Find where the given text appears and provide that cell's center as [x, y] coordinate. 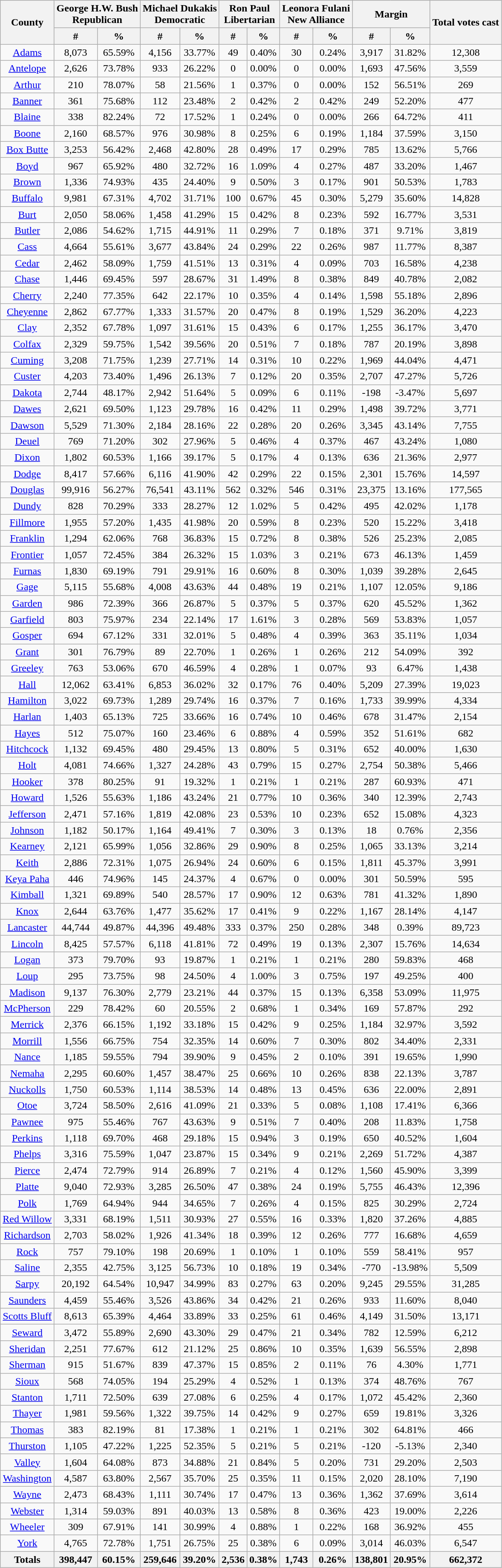
1,186 [160, 798]
138,801 [372, 1559]
1,065 [372, 846]
13.62% [410, 149]
26.89% [199, 1170]
1,711 [76, 1397]
56.73% [199, 1268]
82.24% [118, 117]
44,396 [160, 927]
-5.13% [410, 1446]
Knox [27, 911]
1,072 [372, 1397]
1,321 [76, 895]
65.99% [118, 846]
24.28% [199, 765]
40.03% [199, 1511]
72.45% [118, 555]
8,417 [76, 474]
Madison [27, 992]
Saline [27, 1268]
45.37% [410, 863]
69.19% [118, 571]
59.83% [410, 960]
44,744 [76, 927]
757 [76, 1251]
0.43% [263, 328]
526 [372, 539]
152 [372, 85]
Arthur [27, 85]
2,331 [466, 1041]
787 [372, 344]
28.57% [199, 895]
54.09% [410, 652]
1,743 [296, 1559]
957 [466, 1251]
Buffalo [27, 198]
35.70% [199, 1478]
177,565 [466, 490]
31.82% [410, 52]
6,853 [160, 684]
249 [372, 101]
1,759 [160, 263]
4,387 [466, 1154]
292 [466, 1009]
2,896 [466, 295]
29.45% [199, 749]
Red Willow [27, 1219]
731 [372, 1462]
Kearney [27, 846]
McPherson [27, 1009]
44.91% [199, 231]
23 [233, 814]
39.75% [199, 1413]
1,630 [466, 749]
5,766 [466, 149]
1,820 [372, 1219]
9,137 [76, 992]
2,329 [76, 344]
63.76% [118, 911]
8,613 [76, 1316]
45.90% [410, 1170]
73.40% [118, 376]
64.72% [410, 117]
901 [372, 182]
9,245 [372, 1284]
1,802 [76, 457]
Howard [27, 798]
168 [372, 1527]
4,885 [466, 1219]
23.48% [199, 101]
2,503 [466, 1462]
Kimball [27, 895]
49.87% [118, 927]
57.16% [118, 814]
1,097 [160, 328]
78.42% [118, 1009]
Jefferson [27, 814]
35.11% [410, 636]
27.39% [410, 684]
41.29% [199, 214]
1,108 [372, 1106]
12.39% [410, 798]
16.58% [410, 263]
36.02% [199, 684]
Holt [27, 765]
1,166 [160, 457]
694 [76, 636]
Totals [27, 1559]
30 [296, 52]
828 [76, 506]
57.57% [118, 943]
4,587 [76, 1478]
41.90% [199, 474]
3,819 [466, 231]
11.77% [410, 247]
26.50% [199, 1187]
16.77% [410, 214]
76.30% [118, 992]
66.75% [118, 1041]
Garfield [27, 619]
1,783 [466, 182]
Greeley [27, 668]
3,316 [76, 1154]
0.16% [332, 700]
1,327 [160, 765]
69.50% [118, 409]
1,192 [160, 1025]
986 [76, 603]
17.52% [199, 117]
3,898 [466, 344]
64.81% [410, 1430]
2,240 [76, 295]
1,598 [372, 295]
Keith [27, 863]
3,991 [466, 863]
803 [76, 619]
1,830 [76, 571]
47 [233, 1187]
49.41% [199, 830]
782 [372, 1333]
Johnson [27, 830]
Cedar [27, 263]
17.38% [199, 1430]
4,147 [466, 911]
4,081 [76, 765]
12.05% [410, 587]
30.98% [199, 133]
39.72% [410, 409]
1,047 [160, 1154]
26.94% [199, 863]
5,279 [372, 198]
1,498 [372, 409]
3,125 [160, 1268]
52.35% [199, 1446]
670 [160, 668]
849 [372, 279]
361 [76, 101]
7,190 [466, 1478]
Thurston [27, 1446]
69.73% [118, 700]
295 [76, 976]
2,020 [372, 1478]
0.63% [332, 895]
63.80% [118, 1478]
38.47% [199, 1073]
2,340 [466, 1446]
23.46% [199, 733]
2,626 [76, 69]
1,751 [160, 1543]
1,457 [160, 1073]
2,567 [160, 1478]
17.41% [410, 1106]
650 [372, 1138]
4,659 [466, 1235]
1,556 [76, 1041]
1,111 [160, 1494]
31.50% [410, 1316]
3,531 [466, 214]
Logan [27, 960]
4,203 [76, 376]
32.72% [199, 166]
595 [466, 879]
Wheeler [27, 1527]
41.34% [199, 1235]
4,765 [76, 1543]
0.94% [263, 1138]
74.93% [118, 182]
1,403 [76, 717]
32.01% [199, 636]
31.57% [199, 312]
73.78% [118, 69]
-198 [372, 393]
639 [160, 1397]
56.55% [410, 1349]
266 [372, 117]
13,171 [466, 1316]
22.17% [199, 295]
58.50% [118, 1106]
York [27, 1543]
72.50% [118, 1397]
569 [372, 619]
33.89% [199, 1316]
32.97% [410, 1025]
915 [76, 1365]
42.80% [199, 149]
2,644 [76, 911]
1,715 [160, 231]
Seward [27, 1333]
67.31% [118, 198]
546 [296, 490]
Gosper [27, 636]
210 [76, 85]
Lancaster [27, 927]
1.00% [263, 976]
45.52% [410, 603]
-770 [372, 1268]
2,724 [466, 1203]
1,769 [76, 1203]
County [27, 22]
2,360 [466, 1397]
33.77% [199, 52]
4,323 [466, 814]
0.80% [263, 749]
2,251 [76, 1349]
363 [372, 636]
2,355 [76, 1268]
873 [160, 1462]
33.13% [410, 846]
3,014 [372, 1543]
2,352 [76, 328]
0.55% [263, 1219]
1,955 [76, 522]
1,075 [160, 863]
678 [372, 717]
4,702 [160, 198]
74.66% [118, 765]
838 [372, 1073]
14,597 [466, 474]
391 [372, 1057]
32.35% [199, 1041]
58.09% [118, 263]
24.40% [199, 182]
82.19% [118, 1430]
-3.47% [410, 393]
1,438 [466, 668]
Ron PaulLibertarian [249, 14]
Total votes cast [466, 22]
2,301 [372, 474]
1,693 [372, 69]
Hayes [27, 733]
3,614 [466, 1494]
75.07% [118, 733]
32 [233, 684]
366 [160, 603]
49.48% [199, 927]
2,462 [76, 263]
20.55% [199, 1009]
3,472 [76, 1333]
Lincoln [27, 943]
2,744 [76, 393]
71.20% [118, 441]
1,322 [160, 1413]
373 [76, 960]
8,073 [76, 52]
1.61% [263, 619]
0.52% [263, 1381]
Brown [27, 182]
76.79% [118, 652]
620 [372, 603]
Burt [27, 214]
3,917 [372, 52]
768 [160, 539]
3,592 [466, 1025]
69.70% [118, 1138]
-120 [372, 1446]
1,336 [76, 182]
2,160 [76, 133]
3,787 [466, 1073]
50.17% [118, 830]
2,942 [160, 393]
29.20% [410, 1462]
19.00% [410, 1511]
74.96% [118, 879]
Dixon [27, 457]
15.08% [410, 814]
Dundy [27, 506]
77.35% [118, 295]
208 [372, 1122]
785 [372, 149]
12,396 [466, 1187]
1,185 [76, 1057]
62.06% [118, 539]
212 [372, 652]
78.07% [118, 85]
40.52% [410, 1138]
0.08% [332, 1106]
51.61% [410, 733]
0.58% [263, 1511]
20.69% [199, 1251]
12,062 [76, 684]
56.42% [118, 149]
Cass [27, 247]
1.49% [263, 279]
1,511 [160, 1219]
89 [160, 652]
Furnas [27, 571]
3,677 [160, 247]
791 [160, 571]
89,723 [466, 927]
49 [233, 52]
65.13% [118, 717]
45.42% [410, 1397]
287 [372, 782]
39.56% [199, 344]
Richardson [27, 1235]
23,375 [372, 490]
3,724 [76, 1106]
781 [372, 895]
Butler [27, 231]
33.18% [199, 1025]
11.60% [410, 1300]
63.41% [118, 684]
763 [76, 668]
43.84% [199, 247]
0.79% [263, 765]
495 [372, 506]
374 [372, 1381]
340 [372, 798]
352 [372, 733]
1,990 [466, 1057]
673 [372, 555]
19.87% [199, 960]
423 [372, 1511]
2,473 [76, 1494]
45 [296, 198]
19.65% [410, 1057]
21.36% [410, 457]
Boyd [27, 166]
1,771 [466, 1365]
2,862 [76, 312]
75.68% [118, 101]
4,334 [466, 700]
56.51% [410, 85]
2,085 [466, 539]
57.66% [118, 474]
3,150 [466, 133]
67.12% [118, 636]
65.59% [118, 52]
7,755 [466, 425]
43.86% [199, 1300]
Cheyenne [27, 312]
234 [160, 619]
331 [160, 636]
34.88% [199, 1462]
Gage [27, 587]
Clay [27, 328]
4,459 [76, 1300]
Antelope [27, 69]
269 [466, 85]
0.72% [263, 539]
41.81% [199, 943]
59.56% [118, 1413]
12.59% [410, 1333]
455 [466, 1527]
36.17% [410, 328]
47.22% [118, 1446]
Hitchcock [27, 749]
67.91% [118, 1527]
1,118 [76, 1138]
29.91% [199, 571]
67.78% [118, 328]
22.14% [199, 619]
2,977 [466, 457]
2,269 [372, 1154]
597 [160, 279]
1,969 [372, 360]
777 [372, 1235]
467 [372, 441]
72.78% [118, 1543]
169 [372, 1009]
Grant [27, 652]
26.13% [199, 376]
58.02% [118, 1235]
26.22% [199, 69]
71.30% [118, 425]
28.16% [199, 425]
1.09% [263, 166]
259,646 [160, 1559]
58.06% [118, 214]
250 [296, 927]
39.17% [199, 457]
198 [160, 1251]
2,468 [160, 149]
229 [76, 1009]
0.68% [263, 1009]
80.25% [118, 782]
5,115 [76, 587]
39.20% [199, 1559]
1,289 [160, 700]
58.41% [410, 1251]
43 [233, 765]
39.99% [410, 700]
31 [233, 279]
99,916 [76, 490]
Box Butte [27, 149]
20.95% [410, 1559]
839 [160, 1365]
0.14% [332, 295]
Dodge [27, 474]
22.13% [410, 1073]
1,294 [76, 539]
Dawson [27, 425]
44.04% [410, 360]
54.62% [118, 231]
71.75% [118, 360]
79.70% [118, 960]
967 [76, 166]
2,536 [233, 1559]
0.84% [263, 1462]
2,050 [76, 214]
976 [160, 133]
67.77% [118, 312]
Banner [27, 101]
57.20% [118, 522]
2,621 [76, 409]
Sioux [27, 1381]
1,477 [160, 911]
61 [296, 1316]
725 [160, 717]
46.13% [410, 555]
74.05% [118, 1381]
63 [296, 1284]
37.59% [410, 133]
Merrick [27, 1025]
540 [160, 895]
60 [160, 1009]
3,526 [160, 1300]
160 [160, 733]
769 [76, 441]
5,529 [76, 425]
24.37% [199, 879]
9,040 [76, 1187]
1,560 [372, 1170]
Pierce [27, 1170]
2,898 [466, 1349]
28.67% [199, 279]
378 [76, 782]
8,040 [466, 1300]
41.51% [199, 263]
52.20% [410, 101]
19,023 [466, 684]
1,733 [372, 700]
280 [372, 960]
56.27% [118, 490]
2,743 [466, 798]
1,639 [372, 1349]
8,387 [466, 247]
35.62% [199, 911]
1,114 [160, 1089]
Otoe [27, 1106]
68.43% [118, 1494]
21.12% [199, 1349]
592 [372, 214]
42 [233, 474]
802 [372, 1041]
471 [466, 782]
4,149 [372, 1316]
Deuel [27, 441]
2,779 [160, 992]
46.59% [199, 668]
55.89% [118, 1333]
29.18% [199, 1138]
31.61% [199, 328]
69.89% [118, 895]
Leonora FulaniNew Alliance [316, 14]
2,690 [160, 1333]
Dawes [27, 409]
Thayer [27, 1413]
0.75% [332, 976]
30.93% [199, 1219]
23.21% [199, 992]
1,459 [466, 555]
34.65% [199, 1203]
Harlan [27, 717]
30.74% [199, 1494]
33.20% [410, 166]
24.50% [199, 976]
1,107 [372, 587]
512 [76, 733]
1,811 [372, 863]
4,238 [466, 263]
46.03% [410, 1543]
1,314 [76, 1511]
1,926 [160, 1235]
3,022 [76, 700]
1,529 [372, 312]
50.38% [410, 765]
392 [466, 652]
309 [76, 1527]
6,547 [466, 1543]
1,526 [76, 798]
41.32% [410, 895]
2,082 [466, 279]
435 [160, 182]
60.15% [118, 1559]
Wayne [27, 1494]
68.19% [118, 1219]
Sherman [27, 1365]
Frontier [27, 555]
33 [233, 1316]
Washington [27, 1478]
15.22% [410, 522]
520 [372, 522]
49.25% [410, 976]
703 [372, 263]
568 [76, 1381]
197 [372, 976]
1,164 [160, 830]
Pawnee [27, 1122]
Keya Paha [27, 879]
6,116 [160, 474]
26.87% [199, 603]
53.09% [410, 992]
47.27% [410, 376]
64.94% [118, 1203]
11.83% [410, 1122]
0.53% [263, 814]
10,947 [160, 1284]
50.59% [410, 879]
1,255 [372, 328]
Thomas [27, 1430]
Webster [27, 1511]
Phelps [27, 1154]
81 [160, 1430]
112 [160, 101]
348 [372, 927]
754 [160, 1041]
642 [160, 295]
42.75% [118, 1268]
28.27% [199, 506]
Nemaha [27, 1073]
2,707 [372, 376]
64.08% [118, 1462]
914 [160, 1170]
0.76% [410, 830]
1,446 [76, 279]
Hall [27, 684]
0.86% [263, 1349]
Stanton [27, 1397]
1,890 [466, 895]
0.50% [263, 182]
398,447 [76, 1559]
Platte [27, 1187]
2,184 [160, 425]
40.78% [410, 279]
6.47% [410, 668]
70.29% [118, 506]
562 [233, 490]
4,471 [466, 360]
76,541 [160, 490]
51.72% [410, 1154]
141 [160, 1527]
612 [160, 1349]
36.92% [410, 1527]
2,703 [76, 1235]
21.56% [199, 85]
22.70% [199, 652]
Blaine [27, 117]
1,123 [160, 409]
0.41% [263, 911]
Scotts Bluff [27, 1316]
Polk [27, 1203]
1.03% [263, 555]
34.99% [199, 1284]
Morrill [27, 1041]
Boone [27, 133]
33.66% [199, 717]
60.60% [118, 1073]
1,750 [76, 1089]
37.26% [410, 1219]
0.74% [263, 717]
Franklin [27, 539]
36.20% [410, 312]
72.93% [118, 1187]
50.53% [410, 182]
34.40% [410, 1041]
11,975 [466, 992]
42.08% [199, 814]
19.81% [410, 1413]
39.90% [199, 1057]
1,167 [372, 911]
477 [466, 101]
2,154 [466, 717]
27.71% [199, 360]
Adams [27, 52]
411 [466, 117]
12,308 [466, 52]
13.16% [410, 490]
28.10% [410, 1478]
27.96% [199, 441]
2,376 [76, 1025]
28 [233, 149]
38.53% [199, 1089]
384 [160, 555]
22.00% [410, 1089]
31.71% [199, 198]
43.14% [410, 425]
1,225 [160, 1446]
29.55% [410, 1284]
0.66% [263, 1073]
0.77% [263, 798]
Nuckolls [27, 1089]
6,212 [466, 1333]
1,178 [466, 506]
Fillmore [27, 522]
1,496 [160, 376]
400 [466, 976]
3,331 [76, 1219]
9.71% [410, 231]
1,458 [160, 214]
1,056 [160, 846]
1,080 [466, 441]
1,758 [466, 1122]
3,399 [466, 1170]
30.29% [410, 1203]
20,192 [76, 1284]
Hamilton [27, 700]
1,105 [76, 1446]
1,239 [160, 360]
5,466 [466, 765]
20.19% [410, 344]
3,418 [466, 522]
145 [160, 879]
57.87% [410, 1009]
1,467 [466, 166]
Dakota [27, 393]
55.68% [118, 587]
559 [372, 1251]
55.18% [410, 295]
3,326 [466, 1413]
25.23% [410, 539]
3,771 [466, 409]
Valley [27, 1462]
34 [233, 1300]
28.14% [410, 911]
5,755 [372, 1187]
100 [233, 198]
23.87% [199, 1154]
4.30% [410, 1365]
Garden [27, 603]
659 [372, 1413]
Colfax [27, 344]
975 [76, 1122]
Margin [391, 14]
47.56% [410, 69]
Nance [27, 1057]
662,372 [466, 1559]
32.86% [199, 846]
1,333 [160, 312]
73.75% [118, 976]
43.30% [199, 1333]
371 [372, 231]
794 [160, 1057]
487 [372, 166]
2,295 [76, 1073]
3,208 [76, 360]
Chase [27, 279]
2,307 [372, 943]
0.85% [263, 1365]
8,425 [76, 943]
2,645 [466, 571]
53.06% [118, 668]
-13.98% [410, 1268]
47.37% [199, 1365]
29.78% [199, 409]
2,891 [466, 1089]
3,345 [372, 425]
31,285 [466, 1284]
40.00% [410, 749]
64.54% [118, 1284]
Custer [27, 376]
6,366 [466, 1106]
682 [466, 733]
891 [160, 1511]
39.28% [410, 571]
6,118 [160, 943]
37.69% [410, 1494]
987 [372, 247]
26.75% [199, 1543]
1,034 [466, 636]
Saunders [27, 1300]
194 [160, 1381]
Hooker [27, 782]
43.11% [199, 490]
35.60% [410, 198]
60.93% [410, 782]
42.02% [410, 506]
Sarpy [27, 1284]
55.63% [118, 798]
2,886 [76, 863]
14,634 [466, 943]
26.32% [199, 555]
53.83% [410, 619]
51.64% [199, 393]
2,474 [76, 1170]
Perkins [27, 1138]
1,819 [160, 814]
4,664 [76, 247]
65.92% [118, 166]
68.57% [118, 133]
75.59% [118, 1154]
1,039 [372, 571]
65.39% [118, 1316]
72.39% [118, 603]
Cherry [27, 295]
77.67% [118, 1349]
Michael DukakisDemocratic [180, 14]
1,435 [160, 522]
30.99% [199, 1527]
48.17% [118, 393]
3,559 [466, 69]
72.31% [118, 863]
Cuming [27, 360]
79.10% [118, 1251]
3,214 [466, 846]
3,285 [160, 1187]
338 [76, 117]
9,186 [466, 587]
41.09% [199, 1106]
Rock [27, 1251]
36.83% [199, 539]
5,726 [466, 376]
55.61% [118, 247]
4,223 [466, 312]
2,121 [76, 846]
5,209 [372, 684]
58 [160, 85]
3,470 [466, 328]
466 [466, 1430]
George H.W. BushRepublican [97, 14]
41.98% [199, 522]
5,509 [466, 1268]
944 [160, 1203]
9,981 [76, 198]
Loup [27, 976]
1,981 [76, 1413]
3,253 [76, 149]
16.68% [410, 1235]
2,754 [372, 765]
2,616 [160, 1106]
6,358 [372, 992]
446 [76, 879]
91 [160, 782]
75.97% [118, 619]
59.55% [118, 1057]
98 [160, 976]
4,156 [160, 52]
2,226 [466, 1511]
0.32% [263, 490]
25.29% [199, 1381]
825 [372, 1203]
1.02% [263, 506]
27 [233, 1219]
27.08% [199, 1397]
2,356 [466, 830]
48.76% [410, 1381]
51.67% [118, 1365]
83 [233, 1284]
14,828 [466, 198]
5,697 [466, 393]
2,086 [76, 231]
Sheridan [27, 1349]
4,464 [160, 1316]
46.43% [410, 1187]
4,008 [160, 587]
59.75% [118, 344]
0.07% [332, 668]
383 [76, 1430]
66.15% [118, 1025]
1,132 [76, 749]
72.79% [118, 1170]
29.74% [199, 700]
31.47% [410, 717]
1,542 [160, 344]
2,471 [76, 814]
1,182 [76, 830]
19.32% [199, 782]
Douglas [27, 490]
59.03% [118, 1511]
